Pinpoint the cell where the given text exists, returning its [X, Y] midpoint coordinate. 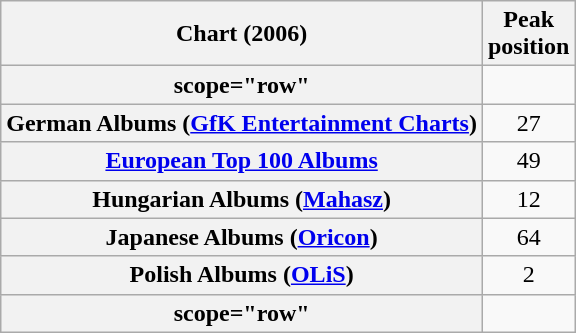
12 [528, 199]
64 [528, 237]
Hungarian Albums (Mahasz) [242, 199]
Chart (2006) [242, 34]
German Albums (GfK Entertainment Charts) [242, 123]
2 [528, 275]
Japanese Albums (Oricon) [242, 237]
27 [528, 123]
49 [528, 161]
European Top 100 Albums [242, 161]
Polish Albums (OLiS) [242, 275]
Peakposition [528, 34]
